Scan for the cell matching the given text and deliver its [X, Y] coordinate at center. 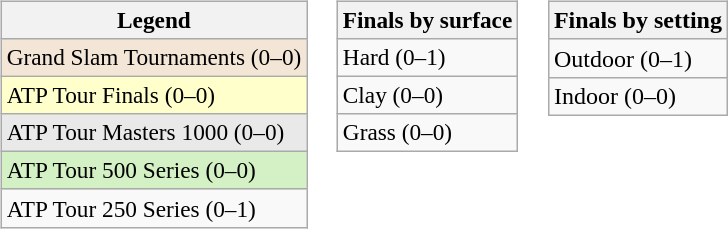
Grass (0–0) [427, 133]
Finals by setting [638, 20]
ATP Tour 250 Series (0–1) [154, 208]
ATP Tour 500 Series (0–0) [154, 171]
Indoor (0–0) [638, 96]
Legend [154, 20]
Finals by surface [427, 20]
Clay (0–0) [427, 95]
Outdoor (0–1) [638, 58]
ATP Tour Masters 1000 (0–0) [154, 133]
Hard (0–1) [427, 57]
ATP Tour Finals (0–0) [154, 95]
Grand Slam Tournaments (0–0) [154, 57]
